Scan for the cell matching the given text and deliver its (x, y) coordinate at center. 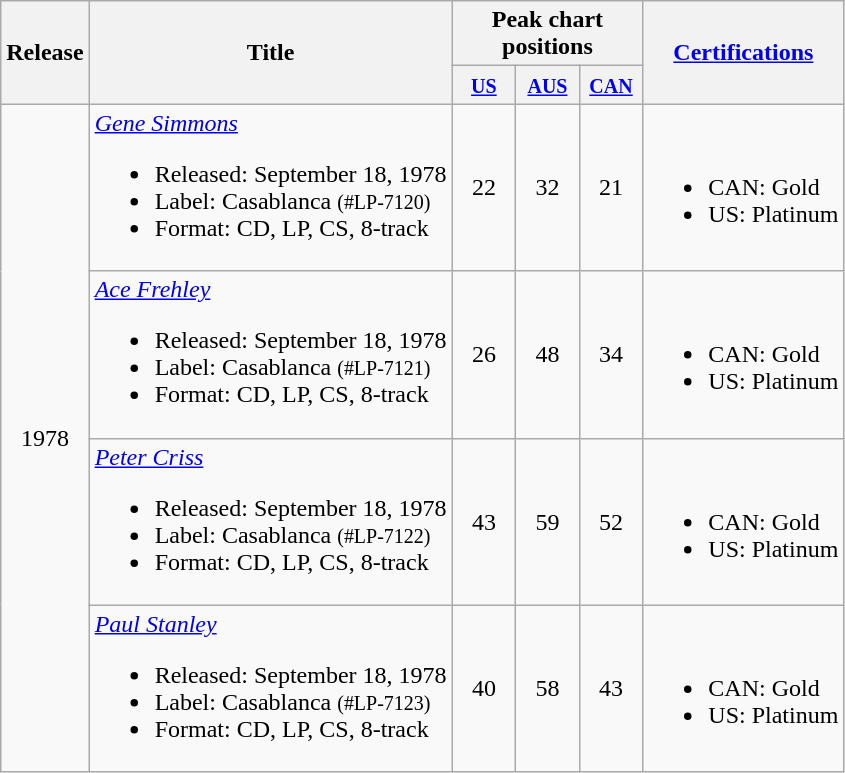
1978 (45, 438)
58 (548, 688)
Paul StanleyReleased: September 18, 1978Label: Casablanca (#LP-7123)Format: CD, LP, CS, 8-track (270, 688)
AUS (548, 85)
Ace FrehleyReleased: September 18, 1978Label: Casablanca (#LP-7121)Format: CD, LP, CS, 8-track (270, 354)
32 (548, 188)
59 (548, 522)
Title (270, 52)
26 (484, 354)
52 (611, 522)
21 (611, 188)
Release (45, 52)
34 (611, 354)
US (484, 85)
Certifications (744, 52)
Peter CrissReleased: September 18, 1978Label: Casablanca (#LP-7122)Format: CD, LP, CS, 8-track (270, 522)
Gene SimmonsReleased: September 18, 1978Label: Casablanca (#LP-7120)Format: CD, LP, CS, 8-track (270, 188)
22 (484, 188)
CAN (611, 85)
40 (484, 688)
48 (548, 354)
Peak chart positions (548, 34)
